Output the [x, y] coordinate of the center of the cell containing the given text.  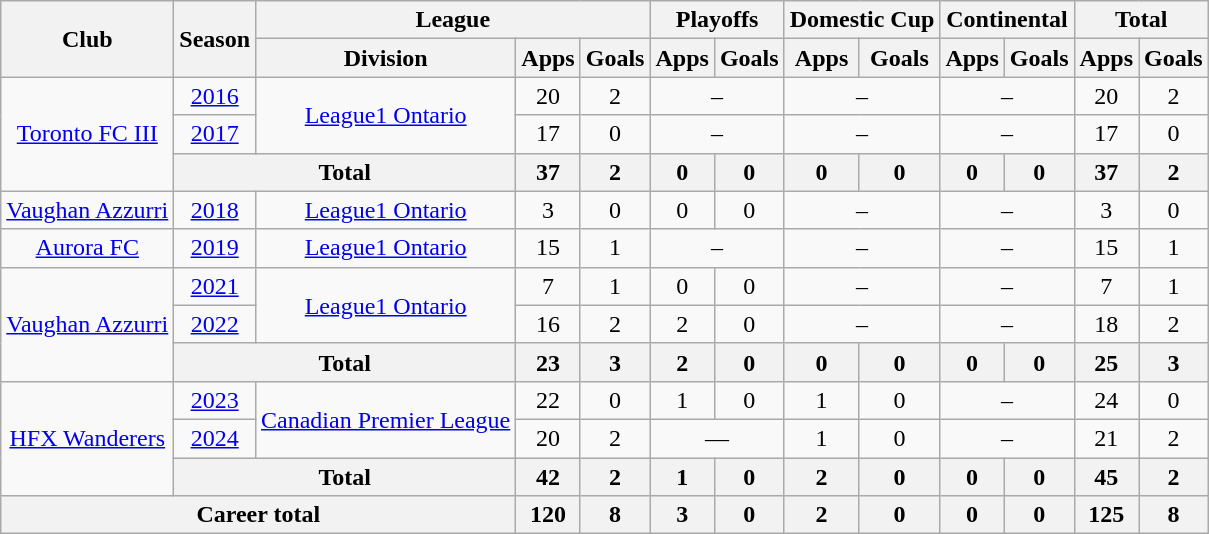
120 [548, 515]
2016 [215, 96]
24 [1106, 400]
18 [1106, 324]
2019 [215, 248]
Career total [258, 515]
Aurora FC [88, 248]
Canadian Premier League [386, 419]
2021 [215, 286]
Club [88, 39]
23 [548, 362]
16 [548, 324]
Continental [1007, 20]
— [717, 438]
Toronto FC III [88, 134]
2022 [215, 324]
2023 [215, 400]
25 [1106, 362]
League [453, 20]
125 [1106, 515]
Season [215, 39]
2018 [215, 210]
Division [386, 58]
42 [548, 477]
22 [548, 400]
Playoffs [717, 20]
2024 [215, 438]
Domestic Cup [862, 20]
2017 [215, 134]
21 [1106, 438]
45 [1106, 477]
HFX Wanderers [88, 438]
